Scan for the cell matching the given text and deliver its (x, y) coordinate at center. 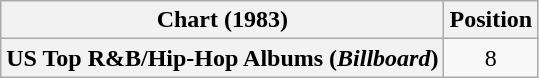
Position (491, 20)
Chart (1983) (222, 20)
US Top R&B/Hip-Hop Albums (Billboard) (222, 58)
8 (491, 58)
